Identify which cell holds the provided text, then report its (X, Y) central coordinate. 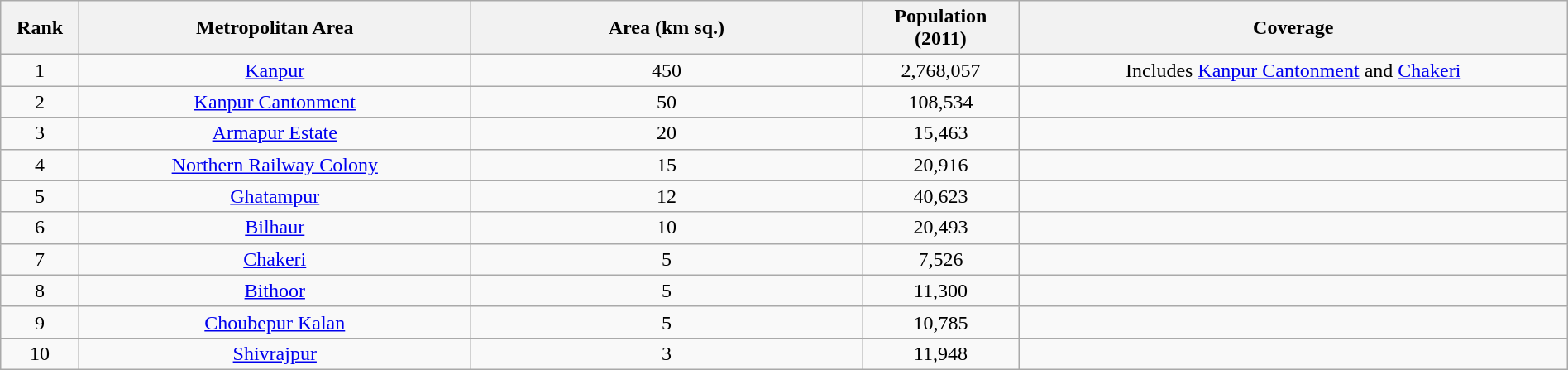
8 (40, 291)
Shivrajpur (275, 353)
4 (40, 165)
Area (km sq.) (667, 28)
450 (667, 70)
1 (40, 70)
Armapur Estate (275, 133)
Rank (40, 28)
9 (40, 322)
2 (40, 102)
108,534 (941, 102)
11,948 (941, 353)
15 (667, 165)
20,493 (941, 228)
12 (667, 196)
20 (667, 133)
Bilhaur (275, 228)
11,300 (941, 291)
7 (40, 259)
Kanpur (275, 70)
40,623 (941, 196)
Ghatampur (275, 196)
20,916 (941, 165)
2,768,057 (941, 70)
Northern Railway Colony (275, 165)
15,463 (941, 133)
Metropolitan Area (275, 28)
Coverage (1293, 28)
Population (2011) (941, 28)
Includes Kanpur Cantonment and Chakeri (1293, 70)
10,785 (941, 322)
7,526 (941, 259)
Kanpur Cantonment (275, 102)
6 (40, 228)
50 (667, 102)
Choubepur Kalan (275, 322)
Chakeri (275, 259)
Bithoor (275, 291)
